Provide the [x, y] coordinate of the cell's center where the given text is located.  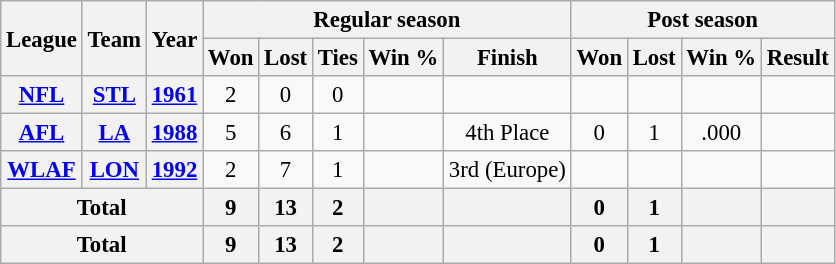
Ties [338, 58]
AFL [42, 133]
5 [231, 133]
NFL [42, 95]
Result [798, 58]
1988 [174, 133]
Finish [508, 58]
League [42, 38]
Team [114, 38]
3rd (Europe) [508, 170]
1992 [174, 170]
4th Place [508, 133]
LON [114, 170]
LA [114, 133]
Regular season [388, 20]
6 [286, 133]
Year [174, 38]
1961 [174, 95]
STL [114, 95]
WLAF [42, 170]
7 [286, 170]
.000 [721, 133]
Post season [702, 20]
